For the text-containing cell, return its midpoint in (X, Y) coordinate format. 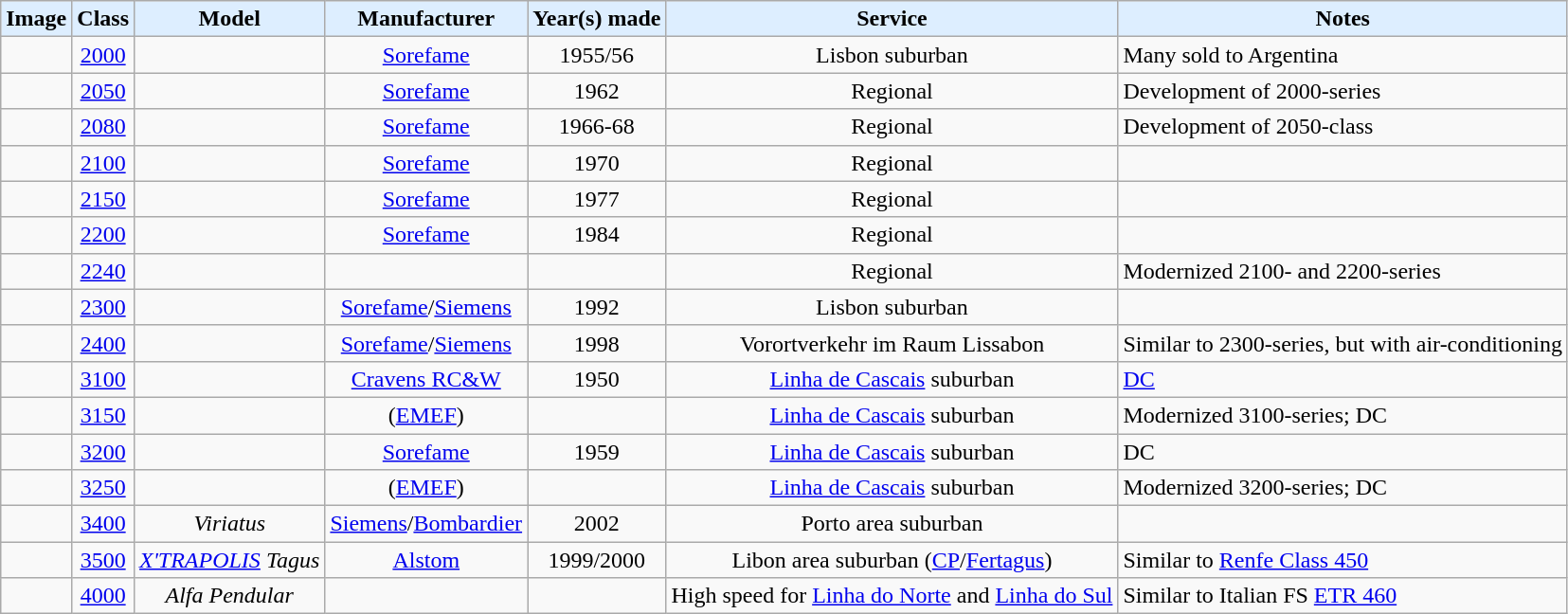
1977 (597, 199)
3250 (103, 488)
Development of 2000-series (1343, 91)
3100 (103, 379)
2000 (103, 55)
Viriatus (229, 524)
2400 (103, 343)
Cravens RC&W (426, 379)
Vorortverkehr im Raum Lissabon (892, 343)
Libon area suburban (CP/Fertagus) (892, 560)
3400 (103, 524)
1970 (597, 163)
Development of 2050-class (1343, 127)
Many sold to Argentina (1343, 55)
1999/2000 (597, 560)
High speed for Linha do Norte and Linha do Sul (892, 596)
1992 (597, 307)
2300 (103, 307)
4000 (103, 596)
2002 (597, 524)
1984 (597, 235)
1955/56 (597, 55)
Modernized 3100-series; DC (1343, 415)
1950 (597, 379)
1966-68 (597, 127)
3500 (103, 560)
Porto area suburban (892, 524)
2240 (103, 271)
Class (103, 19)
1998 (597, 343)
Manufacturer (426, 19)
X'TRAPOLIS Tagus (229, 560)
Year(s) made (597, 19)
Model (229, 19)
Modernized 2100- and 2200-series (1343, 271)
Alfa Pendular (229, 596)
2050 (103, 91)
Service (892, 19)
2100 (103, 163)
Similar to Renfe Class 450 (1343, 560)
Similar to 2300-series, but with air-conditioning (1343, 343)
1959 (597, 452)
1962 (597, 91)
2080 (103, 127)
Similar to Italian FS ETR 460 (1343, 596)
3150 (103, 415)
2200 (103, 235)
Image (36, 19)
Alstom (426, 560)
2150 (103, 199)
3200 (103, 452)
Modernized 3200-series; DC (1343, 488)
Notes (1343, 19)
Siemens/Bombardier (426, 524)
